From the cell containing the given text, extract its center point as (x, y) coordinate. 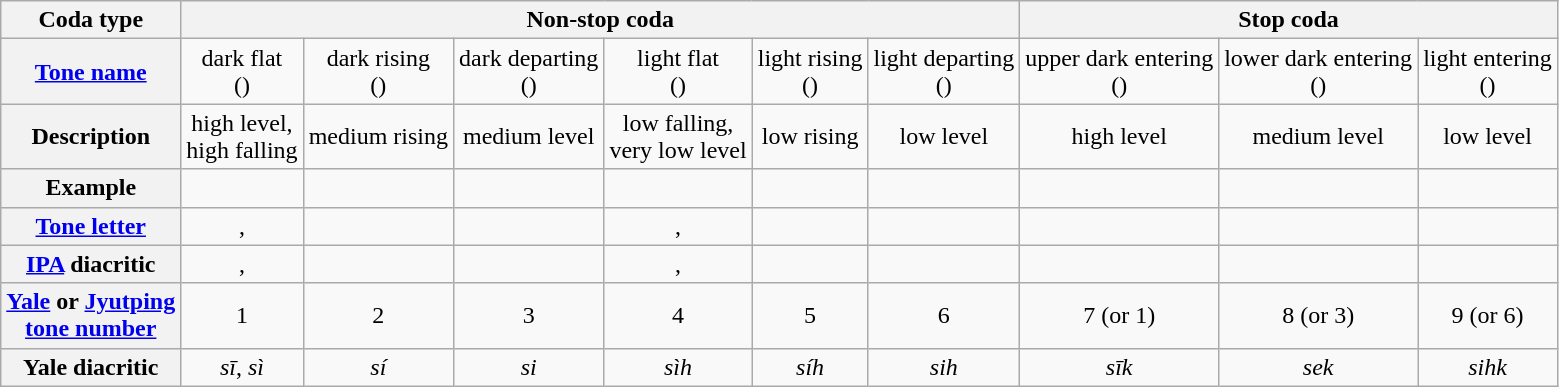
upper dark entering() (1120, 72)
light rising() (810, 72)
light departing() (944, 72)
dark rising() (378, 72)
high level (1120, 136)
sih (944, 367)
si (529, 367)
Tone name (91, 72)
3 (529, 316)
Description (91, 136)
Yale diacritic (91, 367)
8 (or 3) (1318, 316)
4 (678, 316)
light entering() (1488, 72)
síh (810, 367)
Stop coda (1289, 20)
medium rising (378, 136)
7 (or 1) (1120, 316)
sīk (1120, 367)
high level,high falling (242, 136)
6 (944, 316)
Tone letter (91, 226)
5 (810, 316)
low rising (810, 136)
IPA diacritic (91, 264)
Example (91, 188)
low falling,very low level (678, 136)
1 (242, 316)
sek (1318, 367)
Coda type (91, 20)
9 (or 6) (1488, 316)
dark flat() (242, 72)
sí (378, 367)
2 (378, 316)
sihk (1488, 367)
lower dark entering() (1318, 72)
sìh (678, 367)
Non-stop coda (600, 20)
light flat() (678, 72)
sī, sì (242, 367)
Yale or Jyutpingtone number (91, 316)
dark departing() (529, 72)
